Provide the (X, Y) coordinate of the cell's center where the given text is located.  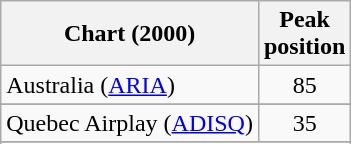
Peakposition (304, 34)
85 (304, 85)
Chart (2000) (130, 34)
35 (304, 123)
Quebec Airplay (ADISQ) (130, 123)
Australia (ARIA) (130, 85)
